From the cell containing the given text, extract its center point as [X, Y] coordinate. 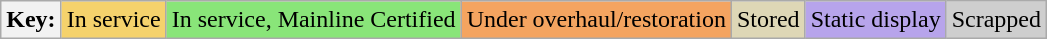
Scrapped [996, 20]
Stored [768, 20]
In service [114, 20]
Under overhaul/restoration [596, 20]
Static display [876, 20]
In service, Mainline Certified [314, 20]
Key: [31, 20]
